Determine the (x, y) coordinate at the center of the cell enclosing the given text.  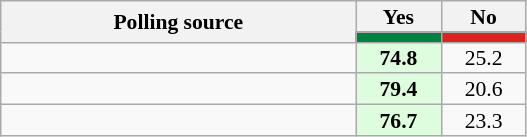
23.3 (484, 120)
20.6 (484, 90)
25.2 (484, 58)
76.7 (398, 120)
Polling source (178, 22)
79.4 (398, 90)
74.8 (398, 58)
Yes (398, 16)
No (484, 16)
